Capture the cell that displays the provided text and extract its [X, Y] central coordinate. 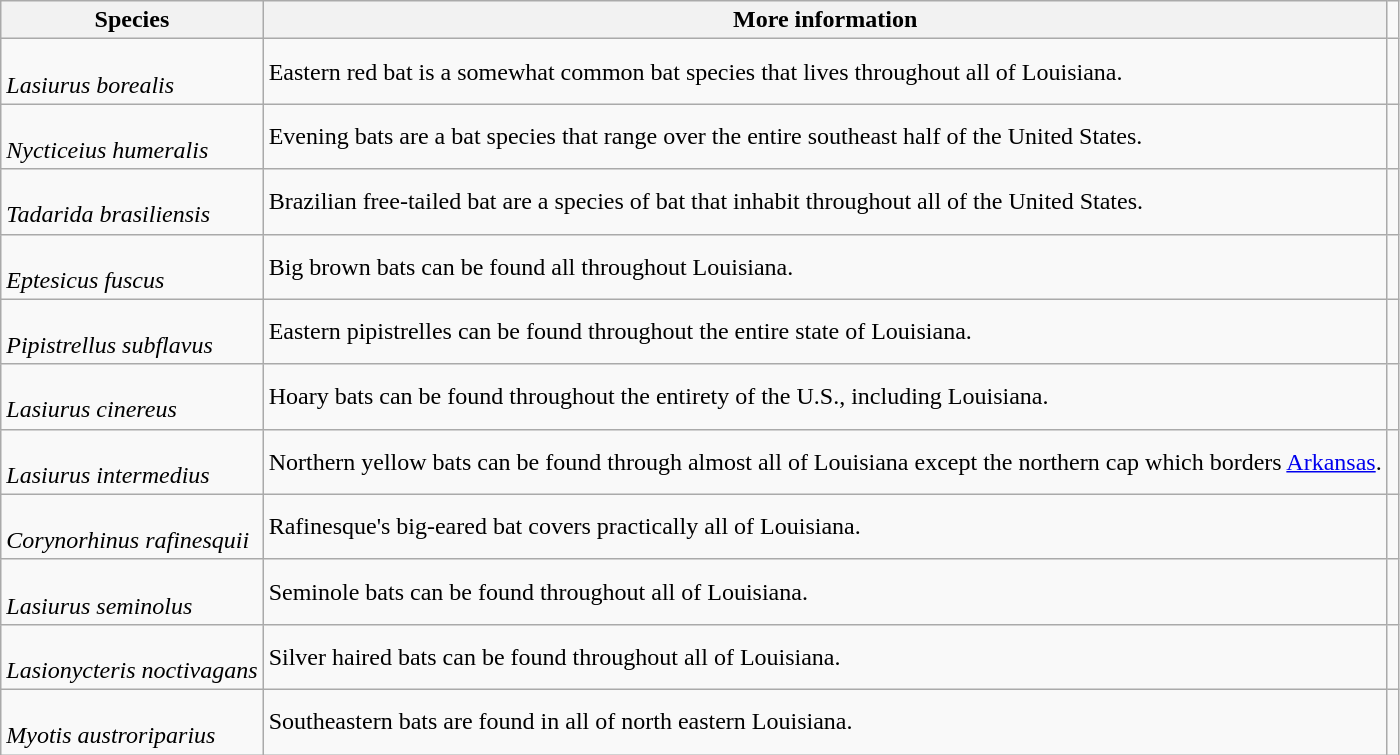
Corynorhinus rafinesquii [132, 526]
Eastern red bat is a somewhat common bat species that lives throughout all of Louisiana. [825, 72]
Evening bats are a bat species that range over the entire southeast half of the United States. [825, 136]
Lasiurus borealis [132, 72]
Pipistrellus subflavus [132, 332]
Silver haired bats can be found throughout all of Louisiana. [825, 656]
Lasiurus intermedius [132, 462]
Species [132, 20]
Tadarida brasiliensis [132, 202]
Rafinesque's big-eared bat covers practically all of Louisiana. [825, 526]
Lasionycteris noctivagans [132, 656]
Nycticeius humeralis [132, 136]
Eastern pipistrelles can be found throughout the entire state of Louisiana. [825, 332]
More information [825, 20]
Northern yellow bats can be found through almost all of Louisiana except the northern cap which borders Arkansas. [825, 462]
Brazilian free-tailed bat are a species of bat that inhabit throughout all of the United States. [825, 202]
Seminole bats can be found throughout all of Louisiana. [825, 592]
Eptesicus fuscus [132, 266]
Lasiurus seminolus [132, 592]
Hoary bats can be found throughout the entirety of the U.S., including Louisiana. [825, 396]
Lasiurus cinereus [132, 396]
Big brown bats can be found all throughout Louisiana. [825, 266]
Myotis austroriparius [132, 722]
Southeastern bats are found in all of north eastern Louisiana. [825, 722]
